Scan for the cell matching the given text and deliver its [X, Y] coordinate at center. 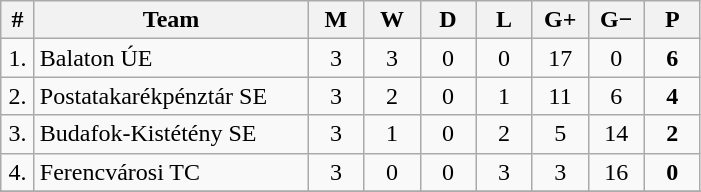
P [672, 20]
Budafok-Kistétény SE [171, 134]
Balaton ÚE [171, 58]
3. [18, 134]
W [392, 20]
L [504, 20]
14 [616, 134]
4 [672, 96]
2. [18, 96]
D [448, 20]
Team [171, 20]
11 [560, 96]
17 [560, 58]
M [336, 20]
Postatakarékpénztár SE [171, 96]
# [18, 20]
16 [616, 172]
5 [560, 134]
G− [616, 20]
4. [18, 172]
Ferencvárosi TC [171, 172]
1. [18, 58]
G+ [560, 20]
